Locate the cell with the specified text and output its (x, y) center coordinate. 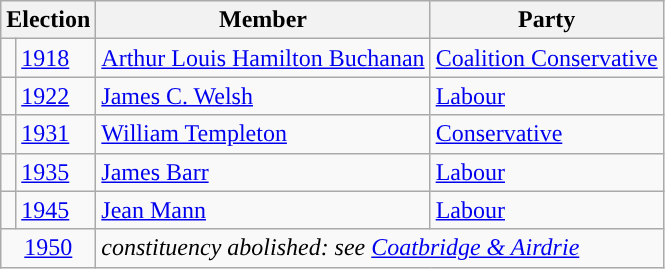
1922 (56, 96)
James C. Welsh (263, 96)
1918 (56, 58)
1931 (56, 134)
Jean Mann (263, 210)
1950 (48, 248)
Coalition Conservative (546, 58)
Party (546, 20)
1945 (56, 210)
Member (263, 20)
William Templeton (263, 134)
1935 (56, 172)
Conservative (546, 134)
Election (48, 20)
James Barr (263, 172)
Arthur Louis Hamilton Buchanan (263, 58)
constituency abolished: see Coatbridge & Airdrie (380, 248)
